Return [X, Y] of the center of cell containing provided text 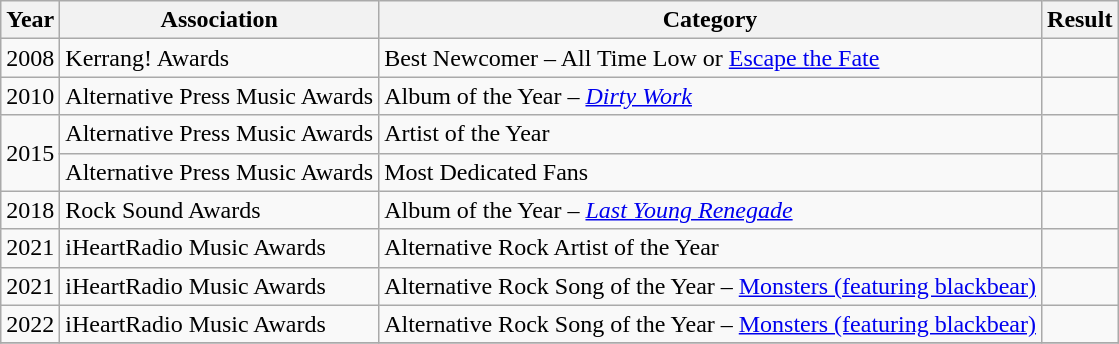
Artist of the Year [710, 134]
2015 [30, 153]
Result [1080, 20]
Most Dedicated Fans [710, 172]
2022 [30, 324]
Kerrang! Awards [220, 58]
Category [710, 20]
Album of the Year – Dirty Work [710, 96]
Best Newcomer – All Time Low or Escape the Fate [710, 58]
2008 [30, 58]
2010 [30, 96]
Alternative Rock Artist of the Year [710, 248]
Year [30, 20]
Rock Sound Awards [220, 210]
Association [220, 20]
Album of the Year – Last Young Renegade [710, 210]
2018 [30, 210]
